Scan for the cell matching the given text and deliver its [x, y] coordinate at center. 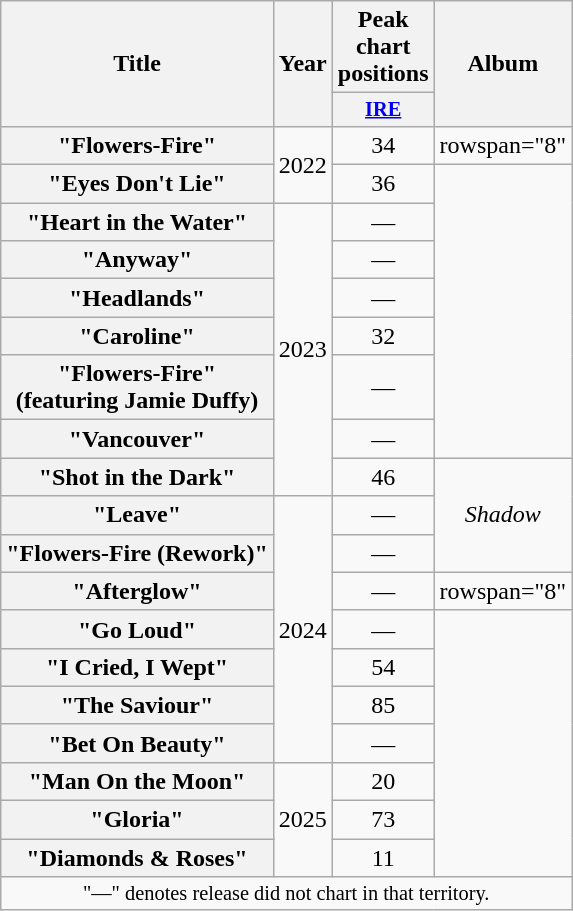
32 [383, 336]
"Afterglow" [138, 591]
"Heart in the Water" [138, 222]
36 [383, 184]
"Headlands" [138, 298]
"Leave" [138, 515]
2023 [302, 350]
"Eyes Don't Lie" [138, 184]
"Caroline" [138, 336]
20 [383, 781]
"Vancouver" [138, 439]
11 [383, 858]
2025 [302, 819]
IRE [383, 110]
73 [383, 820]
"I Cried, I Wept" [138, 667]
"Flowers-Fire (Rework)" [138, 553]
Shadow [503, 515]
"The Saviour" [138, 705]
2024 [302, 629]
"Flowers-Fire"(featuring Jamie Duffy) [138, 388]
Album [503, 64]
46 [383, 477]
"Man On the Moon" [138, 781]
"Flowers-Fire" [138, 145]
"Anyway" [138, 260]
2022 [302, 164]
85 [383, 705]
Peak chart positions [383, 47]
"Diamonds & Roses" [138, 858]
Year [302, 64]
54 [383, 667]
"Go Loud" [138, 629]
Title [138, 64]
"Shot in the Dark" [138, 477]
"—" denotes release did not chart in that territory. [286, 894]
"Gloria" [138, 820]
"Bet On Beauty" [138, 743]
34 [383, 145]
